Extract the [x, y] coordinate from the center of the cell holding the provided text.  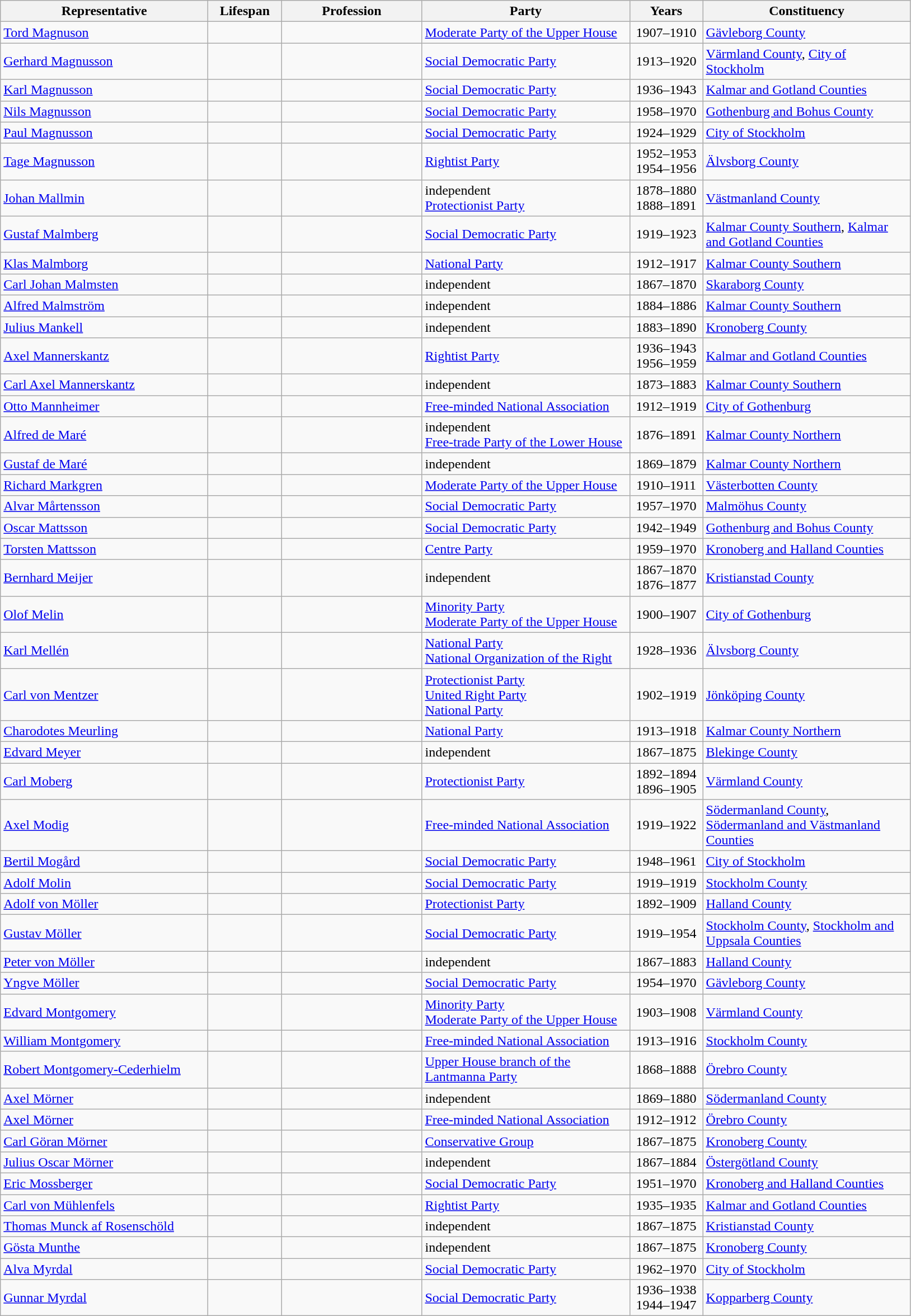
1907–1910 [666, 32]
Karl Mellén [104, 650]
1919–1922 [666, 825]
Peter von Möller [104, 962]
Carl Johan Malmsten [104, 284]
Blekinge County [807, 752]
1867–18701876–1877 [666, 577]
1900–1907 [666, 614]
1913–1920 [666, 62]
Adolf Molin [104, 883]
1873–1883 [666, 385]
Torsten Mattsson [104, 549]
Olof Melin [104, 614]
Malmöhus County [807, 506]
Alfred Malmström [104, 305]
1912–1919 [666, 406]
1928–1936 [666, 650]
Edvard Montgomery [104, 1012]
Johan Mallmin [104, 198]
1912–1912 [666, 1120]
Alvar Mårtensson [104, 506]
Skaraborg County [807, 284]
1919–1954 [666, 933]
Kalmar County Southern, Kalmar and Gotland Counties [807, 234]
1867–1883 [666, 962]
Upper House branch of the Lantmanna Party [526, 1070]
Constituency [807, 11]
1868–1888 [666, 1070]
1959–1970 [666, 549]
Kopparberg County [807, 1298]
Edvard Meyer [104, 752]
Charodotes Meurling [104, 731]
1892–18941896–1905 [666, 781]
Södermanland County, Södermanland and Västmanland Counties [807, 825]
1867–1884 [666, 1162]
1869–1880 [666, 1098]
Gunnar Myrdal [104, 1298]
1942–1949 [666, 528]
Party [526, 11]
Conservative Group [526, 1141]
1952–19531954–1956 [666, 161]
Gustaf Malmberg [104, 234]
Carl von Mentzer [104, 694]
Gösta Munthe [104, 1248]
Axel Modig [104, 825]
Julius Mankell [104, 327]
1954–1970 [666, 983]
1936–1943 [666, 90]
Carl von Mühlenfels [104, 1205]
Robert Montgomery-Cederhielm [104, 1070]
Nils Magnusson [104, 111]
Östergötland County [807, 1162]
independent Free-trade Party of the Lower House [526, 435]
Stockholm County, Stockholm and Uppsala Counties [807, 933]
Richard Markgren [104, 485]
Otto Mannheimer [104, 406]
1936–19431956–1959 [666, 356]
1883–1890 [666, 327]
Gustaf de Maré [104, 464]
Profession [351, 11]
1869–1879 [666, 464]
Paul Magnusson [104, 133]
Representative [104, 11]
1867–1870 [666, 284]
1912–1917 [666, 263]
1958–1970 [666, 111]
1919–1919 [666, 883]
Lifespan [245, 11]
William Montgomery [104, 1041]
1948–1961 [666, 862]
1962–1970 [666, 1269]
1902–1919 [666, 694]
Södermanland County [807, 1098]
Bernhard Meijer [104, 577]
1876–1891 [666, 435]
1951–1970 [666, 1183]
Västerbotten County [807, 485]
Carl Göran Mörner [104, 1141]
1884–1886 [666, 305]
1935–1935 [666, 1205]
Tage Magnusson [104, 161]
Alva Myrdal [104, 1269]
1924–1929 [666, 133]
1892–1909 [666, 904]
Västmanland County [807, 198]
Bertil Mogård [104, 862]
Alfred de Maré [104, 435]
Gerhard Magnusson [104, 62]
Carl Moberg [104, 781]
Julius Oscar Mörner [104, 1162]
Tord Magnuson [104, 32]
Protectionist Party United Right Party National Party [526, 694]
Eric Mossberger [104, 1183]
1903–1908 [666, 1012]
National Party National Organization of the Right [526, 650]
1910–1911 [666, 485]
1913–1918 [666, 731]
Centre Party [526, 549]
1919–1923 [666, 234]
Yngve Möller [104, 983]
Thomas Munck af Rosenschöld [104, 1226]
Adolf von Möller [104, 904]
1913–1916 [666, 1041]
Oscar Mattsson [104, 528]
independent Protectionist Party [526, 198]
Värmland County, City of Stockholm [807, 62]
Jönköping County [807, 694]
Karl Magnusson [104, 90]
1936–19381944–1947 [666, 1298]
1957–1970 [666, 506]
1878–18801888–1891 [666, 198]
Carl Axel Mannerskantz [104, 385]
Gustav Möller [104, 933]
Years [666, 11]
Axel Mannerskantz [104, 356]
Klas Malmborg [104, 263]
